Find where the given text appears and provide that cell's center as (X, Y) coordinate. 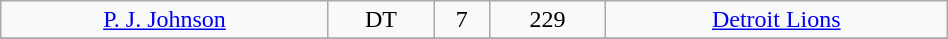
7 (462, 20)
DT (380, 20)
229 (548, 20)
P. J. Johnson (164, 20)
Detroit Lions (776, 20)
